From the cell containing the given text, extract its center point as (x, y) coordinate. 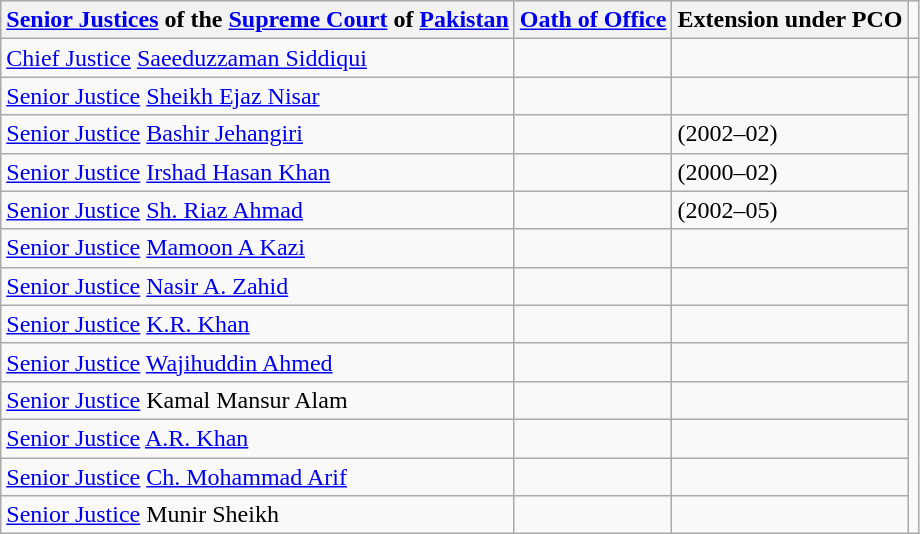
Senior Justice Nasir A. Zahid (258, 286)
Senior Justice Sh. Riaz Ahmad (258, 210)
Senior Justices of the Supreme Court of Pakistan (258, 20)
Senior Justice K.R. Khan (258, 324)
Senior Justice Ch. Mohammad Arif (258, 477)
Chief Justice Saeeduzzaman Siddiqui (258, 58)
Senior Justice Irshad Hasan Khan (258, 172)
(2000–02) (790, 172)
Senior Justice Sheikh Ejaz Nisar (258, 96)
Senior Justice Bashir Jehangiri (258, 134)
Oath of Office (593, 20)
Senior Justice Wajihuddin Ahmed (258, 362)
(2002–05) (790, 210)
Senior Justice Munir Sheikh (258, 515)
Senior Justice A.R. Khan (258, 438)
Senior Justice Kamal Mansur Alam (258, 400)
(2002–02) (790, 134)
Senior Justice Mamoon A Kazi (258, 248)
Extension under PCO (790, 20)
